Determine the (x, y) coordinate at the center of the cell enclosing the given text.  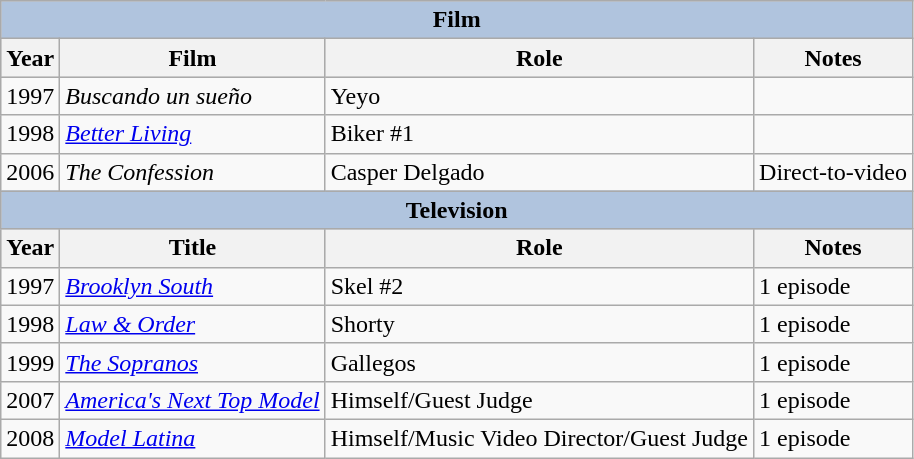
The Sopranos (192, 362)
2007 (30, 400)
Shorty (539, 324)
1999 (30, 362)
Buscando un sueño (192, 96)
Himself/Guest Judge (539, 400)
Biker #1 (539, 134)
Casper Delgado (539, 172)
Model Latina (192, 438)
Himself/Music Video Director/Guest Judge (539, 438)
Direct-to-video (834, 172)
Skel #2 (539, 286)
Better Living (192, 134)
The Confession (192, 172)
Yeyo (539, 96)
America's Next Top Model (192, 400)
Brooklyn South (192, 286)
2006 (30, 172)
Gallegos (539, 362)
Law & Order (192, 324)
Title (192, 248)
2008 (30, 438)
Television (457, 210)
